From the cell containing the given text, extract its center point as [X, Y] coordinate. 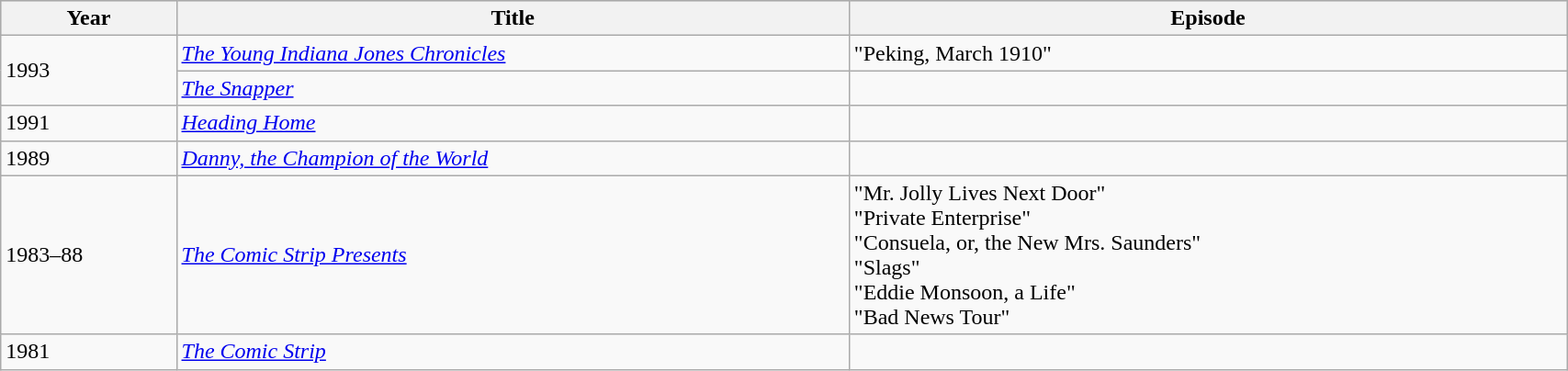
1993 [88, 71]
Episode [1207, 18]
Year [88, 18]
Title [513, 18]
"Mr. Jolly Lives Next Door""Private Enterprise""Consuela, or, the New Mrs. Saunders""Slags""Eddie Monsoon, a Life""Bad News Tour" [1207, 255]
The Comic Strip [513, 352]
Heading Home [513, 123]
The Young Indiana Jones Chronicles [513, 53]
1981 [88, 352]
"Peking, March 1910" [1207, 53]
The Snapper [513, 88]
Danny, the Champion of the World [513, 158]
1983–88 [88, 255]
1991 [88, 123]
1989 [88, 158]
The Comic Strip Presents [513, 255]
